Locate the cell with the specified text and output its (x, y) center coordinate. 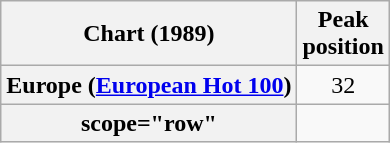
32 (343, 85)
scope="row" (149, 123)
Chart (1989) (149, 34)
Europe (European Hot 100) (149, 85)
Peakposition (343, 34)
